Identify which cell holds the provided text, then report its [x, y] central coordinate. 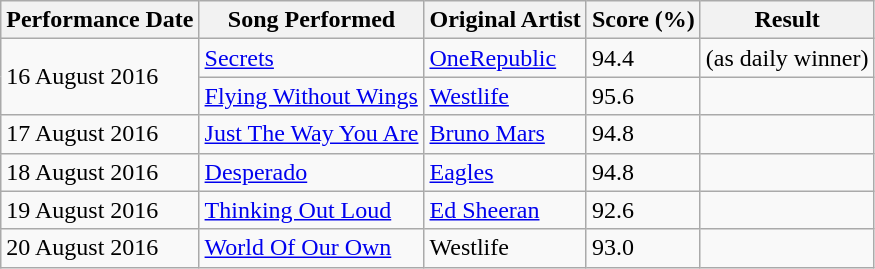
Secrets [312, 58]
94.4 [643, 58]
16 August 2016 [100, 77]
Bruno Mars [505, 134]
OneRepublic [505, 58]
(as daily winner) [787, 58]
Flying Without Wings [312, 96]
93.0 [643, 248]
World Of Our Own [312, 248]
Desperado [312, 172]
Just The Way You Are [312, 134]
92.6 [643, 210]
95.6 [643, 96]
18 August 2016 [100, 172]
Score (%) [643, 20]
Eagles [505, 172]
Ed Sheeran [505, 210]
Performance Date [100, 20]
20 August 2016 [100, 248]
Result [787, 20]
19 August 2016 [100, 210]
Song Performed [312, 20]
Thinking Out Loud [312, 210]
Original Artist [505, 20]
17 August 2016 [100, 134]
